Pinpoint the cell where the given text exists, returning its [X, Y] midpoint coordinate. 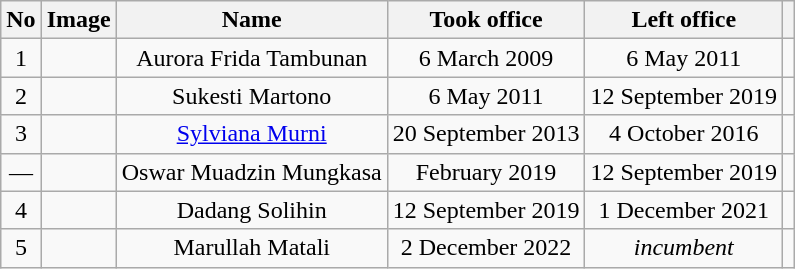
Took office [486, 20]
3 [21, 134]
2 [21, 96]
Sylviana Murni [252, 134]
2 December 2022 [486, 248]
1 December 2021 [684, 210]
No [21, 20]
6 March 2009 [486, 58]
Oswar Muadzin Mungkasa [252, 172]
Name [252, 20]
incumbent [684, 248]
4 October 2016 [684, 134]
Aurora Frida Tambunan [252, 58]
— [21, 172]
Sukesti Martono [252, 96]
Left office [684, 20]
Marullah Matali [252, 248]
4 [21, 210]
Image [78, 20]
February 2019 [486, 172]
1 [21, 58]
20 September 2013 [486, 134]
Dadang Solihin [252, 210]
5 [21, 248]
